Return the [x, y] coordinate for the center point of the cell that contains the specified text.  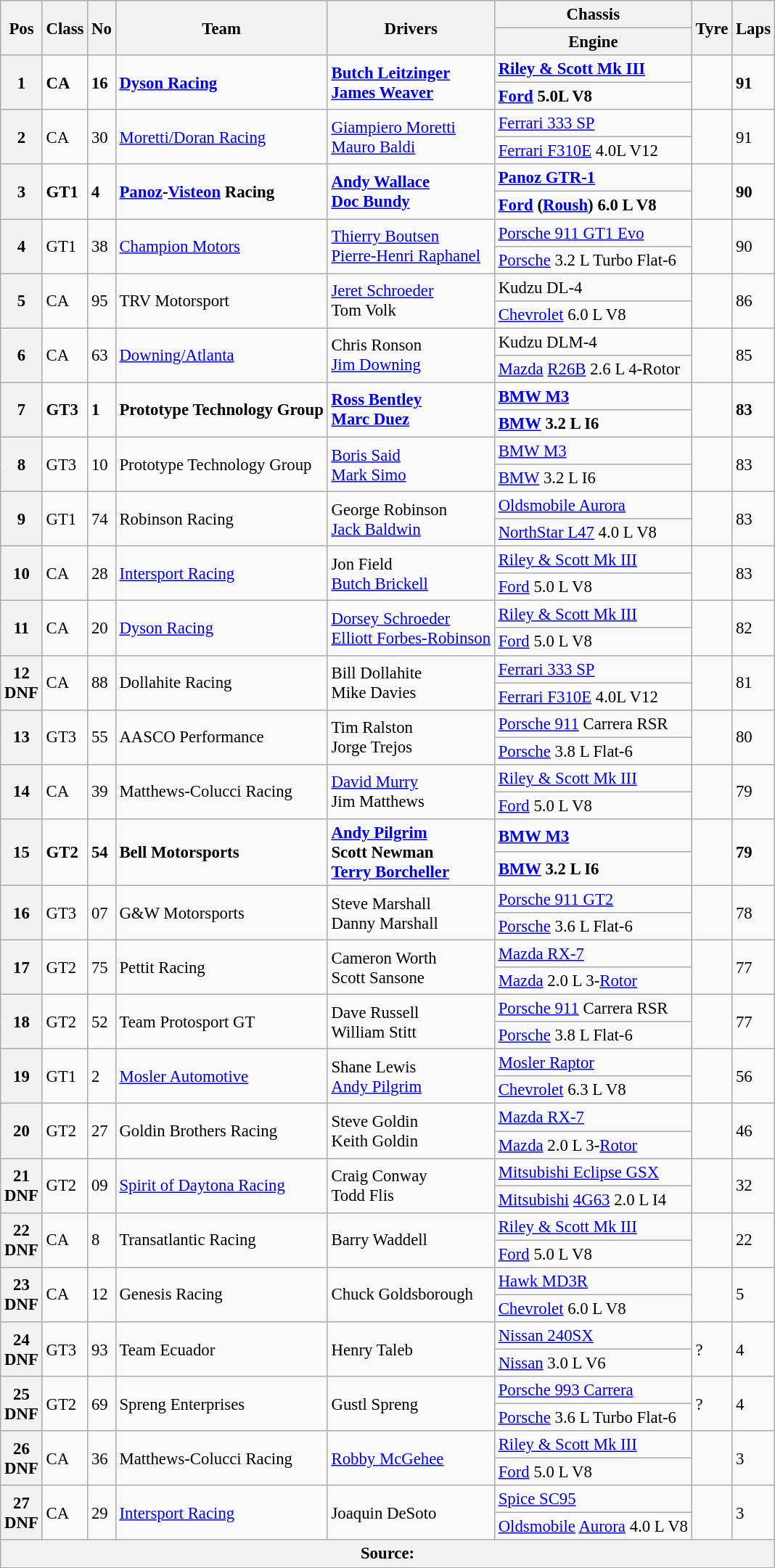
G&W Motorsports [221, 913]
Kudzu DLM-4 [593, 342]
Spice SC95 [593, 1499]
86 [753, 300]
Nissan 3.0 L V6 [593, 1363]
13 [22, 737]
Hawk MD3R [593, 1281]
Robinson Racing [221, 520]
Team Protosport GT [221, 1022]
07 [102, 913]
24DNF [22, 1350]
88 [102, 682]
11 [22, 628]
Nissan 240SX [593, 1336]
Porsche 911 GT1 Evo [593, 233]
22 [753, 1239]
27 [102, 1130]
Dave Russell William Stitt [411, 1022]
Butch Leitzinger James Weaver [411, 83]
Robby McGehee [411, 1458]
85 [753, 356]
12 [102, 1294]
Steve Goldin Keith Goldin [411, 1130]
38 [102, 247]
69 [102, 1403]
54 [102, 853]
Dollahite Racing [221, 682]
Goldin Brothers Racing [221, 1130]
82 [753, 628]
Shane Lewis Andy Pilgrim [411, 1077]
36 [102, 1458]
63 [102, 356]
Tim Ralston Jorge Trejos [411, 737]
Pettit Racing [221, 968]
52 [102, 1022]
29 [102, 1512]
Gustl Spreng [411, 1403]
22DNF [22, 1239]
Andy Wallace Doc Bundy [411, 192]
Panoz GTR-1 [593, 178]
81 [753, 682]
9 [22, 520]
28 [102, 573]
7 [22, 409]
Team Ecuador [221, 1350]
Genesis Racing [221, 1294]
Mosler Automotive [221, 1077]
Spirit of Daytona Racing [221, 1186]
Porsche 3.6 L Flat-6 [593, 927]
74 [102, 520]
09 [102, 1186]
Thierry Boutsen Pierre-Henri Raphanel [411, 247]
25DNF [22, 1403]
Barry Waddell [411, 1239]
Moretti/Doran Racing [221, 136]
Giampiero Moretti Mauro Baldi [411, 136]
Ross Bentley Marc Duez [411, 409]
Laps [753, 28]
78 [753, 913]
6 [22, 356]
Ford 5.0L V8 [593, 97]
Oldsmobile Aurora [593, 506]
Henry Taleb [411, 1350]
Porsche 911 GT2 [593, 899]
Mitsubishi Eclipse GSX [593, 1172]
27DNF [22, 1512]
George Robinson Jack Baldwin [411, 520]
12DNF [22, 682]
14 [22, 792]
15 [22, 853]
39 [102, 792]
Downing/Atlanta [221, 356]
32 [753, 1186]
No [102, 28]
Drivers [411, 28]
Bill Dollahite Mike Davies [411, 682]
Steve Marshall Danny Marshall [411, 913]
93 [102, 1350]
Craig Conway Todd Flis [411, 1186]
Kudzu DL-4 [593, 287]
Boris Said Mark Simo [411, 464]
Mosler Raptor [593, 1063]
Panoz-Visteon Racing [221, 192]
55 [102, 737]
Jon Field Butch Brickell [411, 573]
17 [22, 968]
23DNF [22, 1294]
Andy Pilgrim Scott Newman Terry Borcheller [411, 853]
80 [753, 737]
Transatlantic Racing [221, 1239]
Class [65, 28]
Joaquin DeSoto [411, 1512]
Tyre [711, 28]
26DNF [22, 1458]
21DNF [22, 1186]
Chassis [593, 15]
Mazda R26B 2.6 L 4-Rotor [593, 369]
Pos [22, 28]
Porsche 993 Carrera [593, 1390]
46 [753, 1130]
Chuck Goldsborough [411, 1294]
Mitsubishi 4G63 2.0 L I4 [593, 1199]
95 [102, 300]
56 [753, 1077]
Cameron Worth Scott Sansone [411, 968]
Engine [593, 42]
Dorsey Schroeder Elliott Forbes-Robinson [411, 628]
TRV Motorsport [221, 300]
Ford (Roush) 6.0 L V8 [593, 205]
Jeret Schroeder Tom Volk [411, 300]
Bell Motorsports [221, 853]
Team [221, 28]
75 [102, 968]
David Murry Jim Matthews [411, 792]
Oldsmobile Aurora 4.0 L V8 [593, 1527]
Porsche 3.6 L Turbo Flat-6 [593, 1418]
Porsche 3.2 L Turbo Flat-6 [593, 260]
NorthStar L47 4.0 L V8 [593, 533]
19 [22, 1077]
18 [22, 1022]
Source: [387, 1554]
Spreng Enterprises [221, 1403]
30 [102, 136]
Chris Ronson Jim Downing [411, 356]
Champion Motors [221, 247]
Chevrolet 6.3 L V8 [593, 1091]
AASCO Performance [221, 737]
